Return the (X, Y) coordinate for the center point of the cell that contains the specified text.  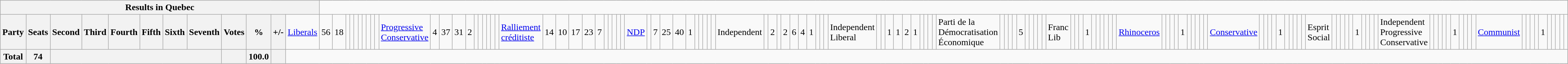
Results in Quebec (160, 8)
14 (549, 32)
18 (339, 32)
Independent Progressive Conservative (1404, 32)
NDP (636, 32)
23 (589, 32)
Fifth (151, 32)
Second (66, 32)
Liberals (302, 32)
Party (13, 32)
74 (38, 56)
Communist (1499, 32)
Progressive Conservative (405, 32)
Independent (740, 32)
Seventh (204, 32)
40 (679, 32)
Ralliement créditiste (521, 32)
37 (446, 32)
Seats (38, 32)
6 (794, 32)
Fourth (124, 32)
5 (1021, 32)
Total (13, 56)
Sixth (175, 32)
31 (459, 32)
Conservative (1234, 32)
Independent Liberal (852, 32)
Esprit Social (1318, 32)
17 (576, 32)
56 (326, 32)
Franc Lib (1058, 32)
25 (666, 32)
+/- (278, 32)
Rhinoceros (1139, 32)
10 (562, 32)
Third (95, 32)
Parti de la Démocratisation Économique (968, 32)
100.0 (259, 56)
% (259, 32)
Votes (234, 32)
